Output the [x, y] coordinate of the center of the cell containing the given text.  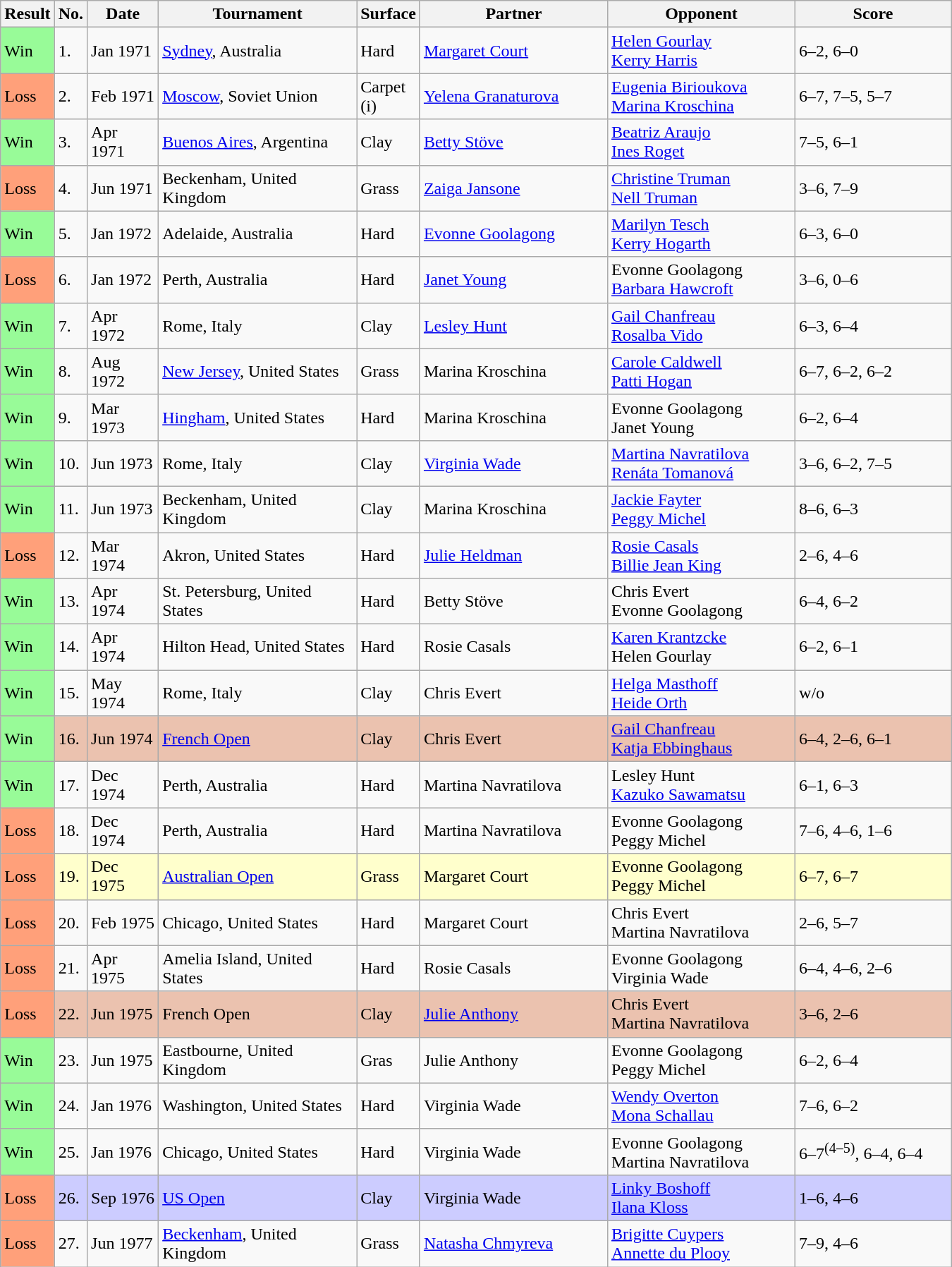
8. [71, 371]
5. [71, 234]
2. [71, 96]
6–4, 4–6, 2–6 [873, 968]
9. [71, 418]
26. [71, 1198]
17. [71, 784]
Gras [389, 1060]
Apr 1975 [123, 968]
24. [71, 1106]
Partner [513, 14]
7. [71, 326]
Marilyn Tesch Kerry Hogarth [701, 234]
4. [71, 188]
21. [71, 968]
6–7, 7–5, 5–7 [873, 96]
Feb 1975 [123, 923]
Adelaide, Australia [258, 234]
Aug 1972 [123, 371]
Opponent [701, 14]
25. [71, 1151]
12. [71, 554]
6–4, 2–6, 6–1 [873, 739]
22. [71, 1014]
2–6, 4–6 [873, 554]
1–6, 4–6 [873, 1198]
6–3, 6–4 [873, 326]
6–2, 6–0 [873, 51]
3–6, 2–6 [873, 1014]
Tournament [258, 14]
Janet Young [513, 279]
3–6, 0–6 [873, 279]
Wendy Overton Mona Schallau [701, 1106]
Dec 1975 [123, 876]
Feb 1971 [123, 96]
Linky Boshoff Ilana Kloss [701, 1198]
No. [71, 14]
St. Petersburg, United States [258, 601]
6–7, 6–7 [873, 876]
Jun 1971 [123, 188]
Apr 1972 [123, 326]
Yelena Granaturova [513, 96]
Zaiga Jansone [513, 188]
6–4, 6–2 [873, 601]
Apr 1971 [123, 143]
Evonne Goolagong Janet Young [701, 418]
Mar 1973 [123, 418]
6–7(4–5), 6–4, 6–4 [873, 1151]
Jackie Fayter Peggy Michel [701, 509]
7–6, 4–6, 1–6 [873, 831]
Evonne Goolagong Martina Navratilova [701, 1151]
Hingham, United States [258, 418]
7–5, 6–1 [873, 143]
Jun 1977 [123, 1243]
w/o [873, 693]
Evonne Goolagong [513, 234]
Moscow, Soviet Union [258, 96]
Carole Caldwell Patti Hogan [701, 371]
US Open [258, 1198]
Natasha Chmyreva [513, 1243]
27. [71, 1243]
Jun 1974 [123, 739]
6–3, 6–0 [873, 234]
16. [71, 739]
18. [71, 831]
7–6, 6–2 [873, 1106]
3. [71, 143]
6. [71, 279]
13. [71, 601]
3–6, 7–9 [873, 188]
Mar 1974 [123, 554]
Martina Navratilova Renáta Tomanová [701, 463]
14. [71, 648]
19. [71, 876]
1. [71, 51]
Buenos Aires, Argentina [258, 143]
Christine Truman Nell Truman [701, 188]
Gail Chanfreau Katja Ebbinghaus [701, 739]
15. [71, 693]
Eastbourne, United Kingdom [258, 1060]
Julie Heldman [513, 554]
2–6, 5–7 [873, 923]
Date [123, 14]
11. [71, 509]
10. [71, 463]
Jan 1971 [123, 51]
Chris Evert Evonne Goolagong [701, 601]
Helga Masthoff Heide Orth [701, 693]
Beatriz Araujo Ines Roget [701, 143]
Australian Open [258, 876]
Surface [389, 14]
May 1974 [123, 693]
Evonne Goolagong Virginia Wade [701, 968]
Hilton Head, United States [258, 648]
Gail Chanfreau Rosalba Vido [701, 326]
Lesley Hunt Kazuko Sawamatsu [701, 784]
Rosie Casals Billie Jean King [701, 554]
Sep 1976 [123, 1198]
New Jersey, United States [258, 371]
Sydney, Australia [258, 51]
3–6, 6–2, 7–5 [873, 463]
Akron, United States [258, 554]
Karen Krantzcke Helen Gourlay [701, 648]
Evonne Goolagong Barbara Hawcroft [701, 279]
7–9, 4–6 [873, 1243]
23. [71, 1060]
Lesley Hunt [513, 326]
6–2, 6–1 [873, 648]
Helen Gourlay Kerry Harris [701, 51]
Score [873, 14]
Amelia Island, United States [258, 968]
6–7, 6–2, 6–2 [873, 371]
20. [71, 923]
6–1, 6–3 [873, 784]
Eugenia Birioukova Marina Kroschina [701, 96]
Carpet (i) [389, 96]
Washington, United States [258, 1106]
8–6, 6–3 [873, 509]
Result [28, 14]
Brigitte Cuypers Annette du Plooy [701, 1243]
